From the cell containing the given text, extract its center point as [X, Y] coordinate. 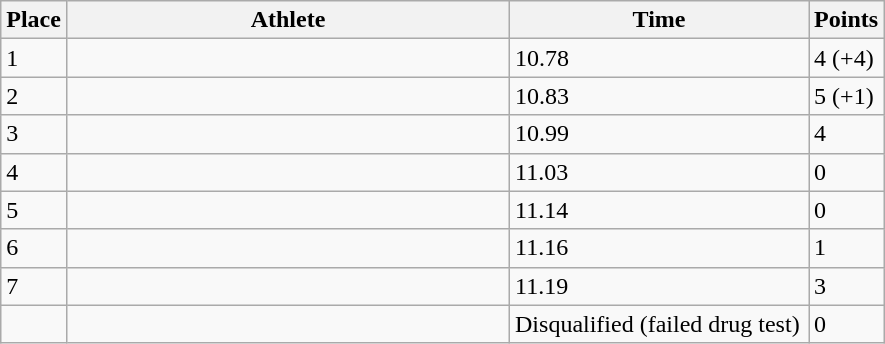
Athlete [288, 20]
4 (+4) [846, 58]
11.03 [660, 172]
Points [846, 20]
5 [34, 210]
11.19 [660, 286]
10.83 [660, 96]
7 [34, 286]
10.78 [660, 58]
2 [34, 96]
Place [34, 20]
5 (+1) [846, 96]
10.99 [660, 134]
6 [34, 248]
11.16 [660, 248]
11.14 [660, 210]
Disqualified (failed drug test) [660, 324]
Time [660, 20]
